Identify which cell holds the provided text, then report its [x, y] central coordinate. 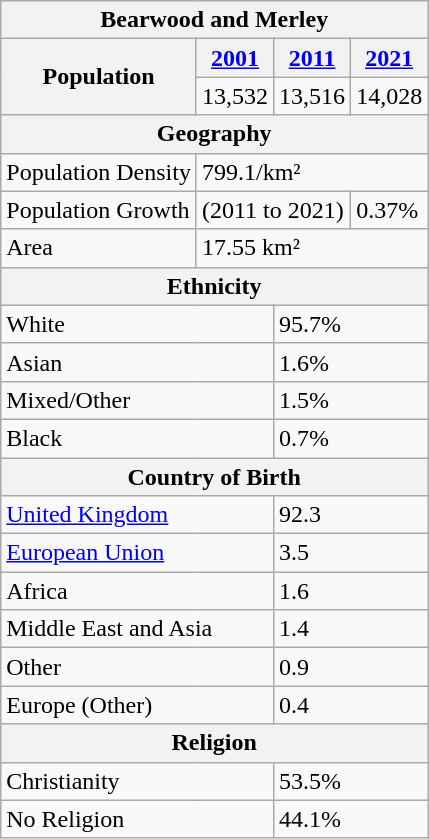
2021 [390, 58]
0.4 [351, 705]
(2011 to 2021) [273, 210]
2001 [234, 58]
Population [99, 77]
1.6 [351, 591]
Middle East and Asia [138, 629]
Country of Birth [214, 477]
Africa [138, 591]
Bearwood and Merley [214, 20]
Population Density [99, 172]
17.55 km² [312, 248]
13,516 [312, 96]
92.3 [351, 515]
95.7% [351, 324]
Geography [214, 134]
0.7% [351, 438]
1.4 [351, 629]
United Kingdom [138, 515]
Area [99, 248]
0.37% [390, 210]
2011 [312, 58]
3.5 [351, 553]
Black [138, 438]
44.1% [351, 819]
No Religion [138, 819]
Religion [214, 743]
Christianity [138, 781]
Mixed/Other [138, 400]
14,028 [390, 96]
Ethnicity [214, 286]
White [138, 324]
1.6% [351, 362]
Population Growth [99, 210]
0.9 [351, 667]
13,532 [234, 96]
Europe (Other) [138, 705]
European Union [138, 553]
Asian [138, 362]
1.5% [351, 400]
Other [138, 667]
799.1/km² [312, 172]
53.5% [351, 781]
